Search for the cell housing the specified text and yield its (x, y) center coordinate. 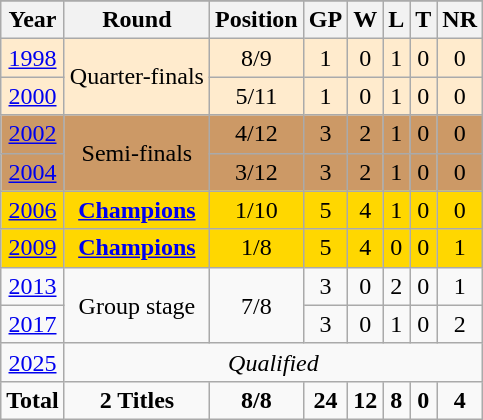
Position (256, 20)
W (366, 20)
Qualified (273, 362)
T (424, 20)
Total (33, 400)
2017 (33, 324)
8 (396, 400)
2002 (33, 134)
Year (33, 20)
Quarter-finals (136, 77)
8/9 (256, 58)
Semi-finals (136, 153)
NR (460, 20)
5/11 (256, 96)
2025 (33, 362)
12 (366, 400)
3/12 (256, 172)
8/8 (256, 400)
Round (136, 20)
GP (325, 20)
1998 (33, 58)
1/10 (256, 210)
Group stage (136, 305)
2 Titles (136, 400)
1/8 (256, 248)
2009 (33, 248)
L (396, 20)
2006 (33, 210)
2000 (33, 96)
7/8 (256, 305)
2004 (33, 172)
2013 (33, 286)
24 (325, 400)
4/12 (256, 134)
